Identify which cell holds the provided text, then report its (X, Y) central coordinate. 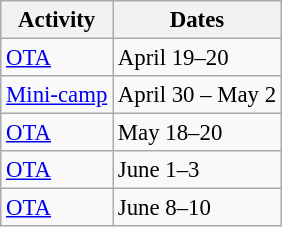
April 30 – May 2 (198, 95)
Mini-camp (57, 95)
Dates (198, 20)
Activity (57, 20)
April 19–20 (198, 58)
June 1–3 (198, 170)
May 18–20 (198, 133)
June 8–10 (198, 208)
